Detect which cell encompasses the target text, then output its (X, Y) center coordinate. 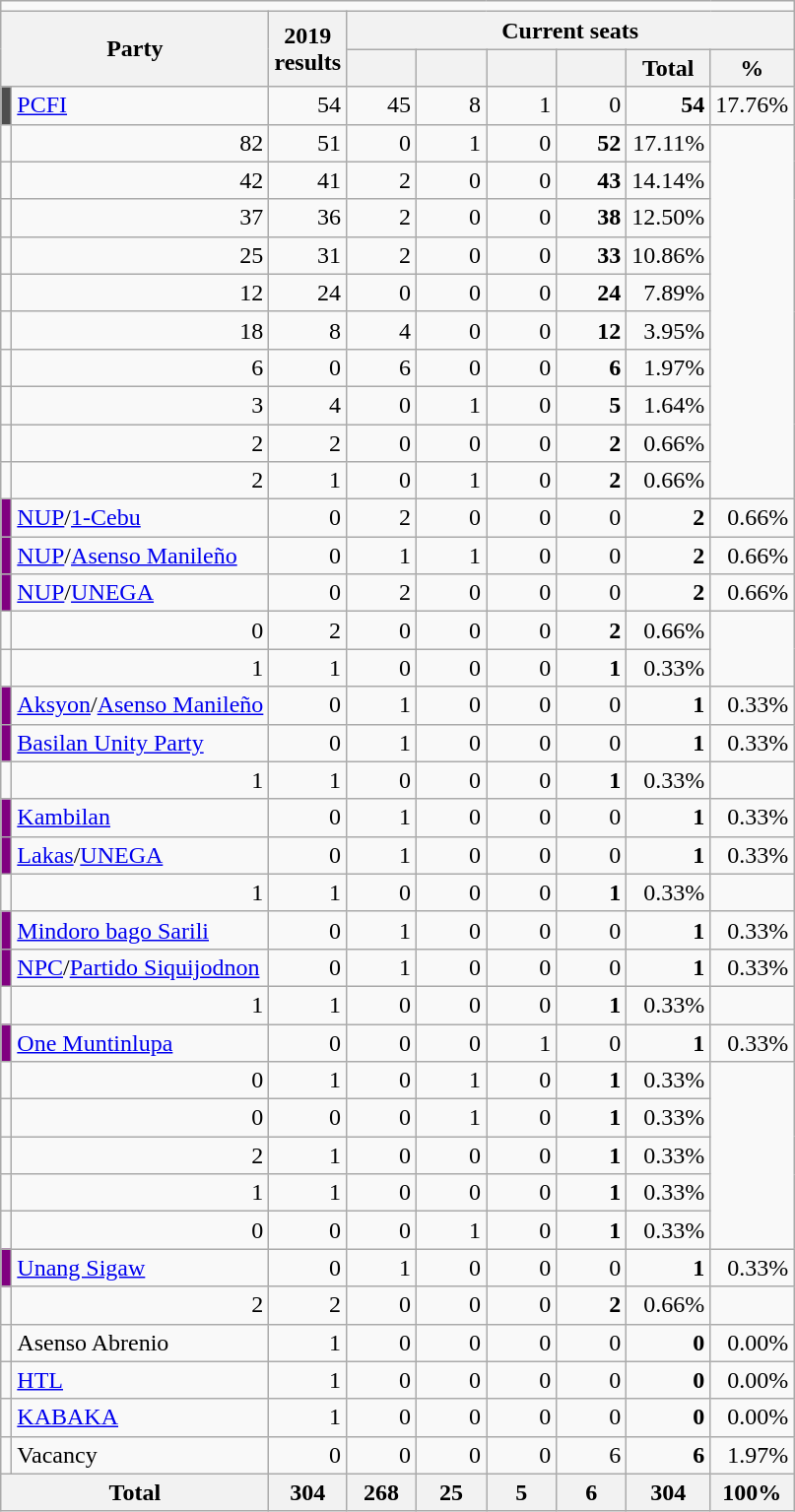
Unang Sigaw (140, 1268)
17.76% (753, 105)
3 (140, 405)
14.14% (668, 180)
82 (140, 143)
100% (753, 1492)
HTL (140, 1380)
Lakas/UNEGA (140, 855)
Aksyon/Asenso Manileño (140, 705)
% (753, 68)
PCFI (140, 105)
18 (140, 330)
Current seats (570, 31)
268 (382, 1492)
31 (307, 255)
Party (135, 49)
45 (382, 105)
36 (307, 218)
33 (591, 255)
Vacancy (140, 1455)
Mindoro bago Sarili (140, 930)
7.89% (668, 293)
37 (140, 218)
Basilan Unity Party (140, 743)
41 (307, 180)
38 (591, 218)
17.11% (668, 143)
Kambilan (140, 818)
10.86% (668, 255)
NUP/1-Cebu (140, 518)
KABAKA (140, 1417)
2019 results (307, 49)
52 (591, 143)
One Muntinlupa (140, 1043)
NUP/Asenso Manileño (140, 556)
3.95% (668, 330)
NUP/UNEGA (140, 593)
42 (140, 180)
51 (307, 143)
Asenso Abrenio (140, 1343)
NPC/Partido Siquijodnon (140, 967)
43 (591, 180)
1.64% (668, 405)
12.50% (668, 218)
